Pinpoint the cell where the given text exists, returning its [x, y] midpoint coordinate. 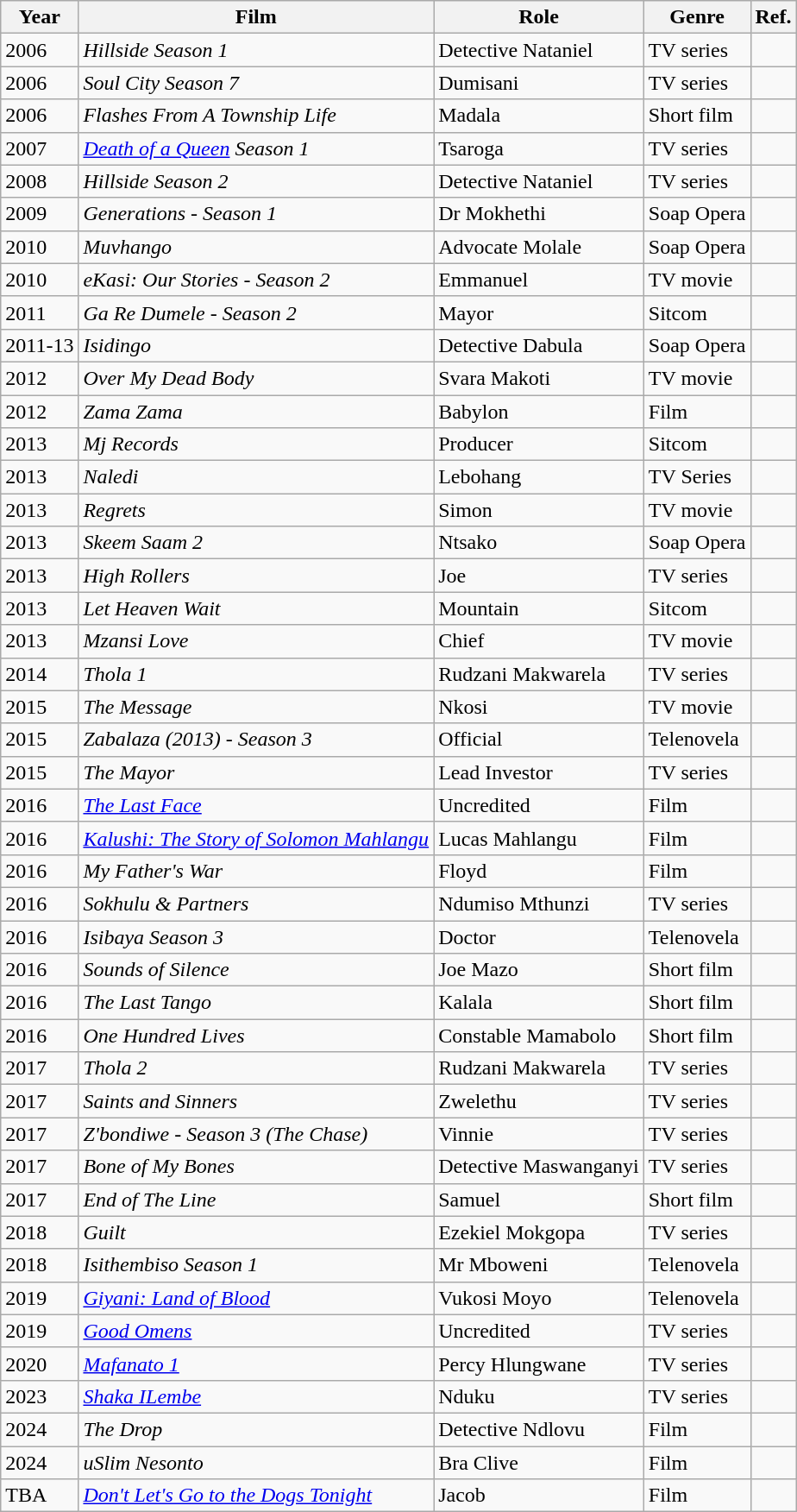
Role [539, 17]
2023 [40, 1396]
Z'bondiwe - Season 3 (The Chase) [256, 1134]
Guilt [256, 1232]
Death of a Queen Season 1 [256, 148]
Joe Mazo [539, 970]
Isibaya Season 3 [256, 936]
Nduku [539, 1396]
Dr Mokhethi [539, 214]
Percy Hlungwane [539, 1364]
Official [539, 740]
Samuel [539, 1200]
Giyani: Land of Blood [256, 1298]
2009 [40, 214]
Babylon [539, 412]
Ref. [773, 17]
Muvhango [256, 247]
TV Series [697, 477]
Dumisani [539, 83]
Detective Dabula [539, 345]
2011 [40, 312]
Floyd [539, 871]
Vukosi Moyo [539, 1298]
Let Heaven Wait [256, 608]
Doctor [539, 936]
Ntsako [539, 543]
Ezekiel Mokgopa [539, 1232]
The Mayor [256, 772]
Skeem Saam 2 [256, 543]
Generations - Season 1 [256, 214]
Isidingo [256, 345]
Madala [539, 116]
Lucas Mahlangu [539, 838]
The Drop [256, 1429]
2020 [40, 1364]
Hillside Season 1 [256, 50]
The Last Tango [256, 1003]
Lebohang [539, 477]
Mj Records [256, 444]
Shaka ILembe [256, 1396]
Genre [697, 17]
Constable Mamabolo [539, 1036]
Detective Ndlovu [539, 1429]
Svara Makoti [539, 378]
uSlim Nesonto [256, 1463]
Zabalaza (2013) - Season 3 [256, 740]
Mafanato 1 [256, 1364]
2011-13 [40, 345]
Detective Maswanganyi [539, 1167]
The Last Face [256, 805]
2007 [40, 148]
Kalushi: The Story of Solomon Mahlangu [256, 838]
Joe [539, 576]
My Father's War [256, 871]
Mayor [539, 312]
Isithembiso Season 1 [256, 1265]
Hillside Season 2 [256, 181]
Thola 2 [256, 1068]
One Hundred Lives [256, 1036]
Kalala [539, 1003]
Lead Investor [539, 772]
Soul City Season 7 [256, 83]
Ndumiso Mthunzi [539, 904]
2008 [40, 181]
Good Omens [256, 1331]
The Message [256, 707]
Regrets [256, 510]
End of The Line [256, 1200]
Zama Zama [256, 412]
Advocate Molale [539, 247]
Over My Dead Body [256, 378]
Thola 1 [256, 674]
Sokhulu & Partners [256, 904]
Jacob [539, 1496]
Emmanuel [539, 280]
Saints and Sinners [256, 1101]
eKasi: Our Stories - Season 2 [256, 280]
Zwelethu [539, 1101]
Producer [539, 444]
Bra Clive [539, 1463]
Mountain [539, 608]
Tsaroga [539, 148]
High Rollers [256, 576]
Sounds of Silence [256, 970]
2014 [40, 674]
Don't Let's Go to the Dogs Tonight [256, 1496]
Mr Mboweni [539, 1265]
Chief [539, 641]
Naledi [256, 477]
Nkosi [539, 707]
Simon [539, 510]
Mzansi Love [256, 641]
TBA [40, 1496]
Flashes From A Township Life [256, 116]
Year [40, 17]
Bone of My Bones [256, 1167]
Vinnie [539, 1134]
Ga Re Dumele - Season 2 [256, 312]
